Identify which cell holds the provided text, then report its [x, y] central coordinate. 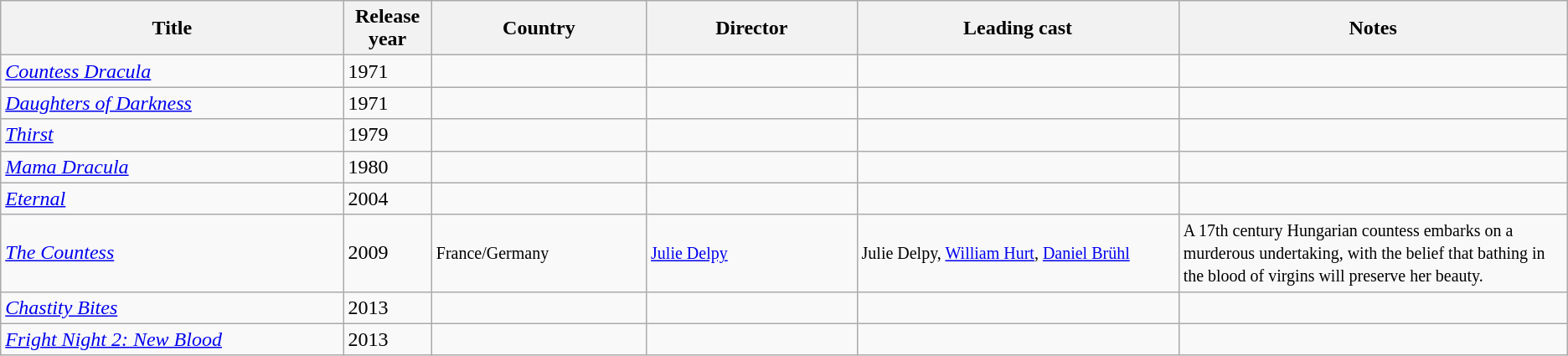
The Countess [173, 253]
Title [173, 28]
1980 [387, 167]
Countess Dracula [173, 71]
1979 [387, 135]
Daughters of Darkness [173, 103]
Julie Delpy [752, 253]
Fright Night 2: New Blood [173, 339]
France/Germany [539, 253]
Leading cast [1018, 28]
2009 [387, 253]
A 17th century Hungarian countess embarks on a murderous undertaking, with the belief that bathing in the blood of virgins will preserve her beauty. [1373, 253]
Director [752, 28]
Chastity Bites [173, 307]
Thirst [173, 135]
Mama Dracula [173, 167]
Release year [387, 28]
Country [539, 28]
Notes [1373, 28]
Eternal [173, 199]
Julie Delpy, William Hurt, Daniel Brühl [1018, 253]
2004 [387, 199]
